Return [X, Y] of the center of cell containing provided text 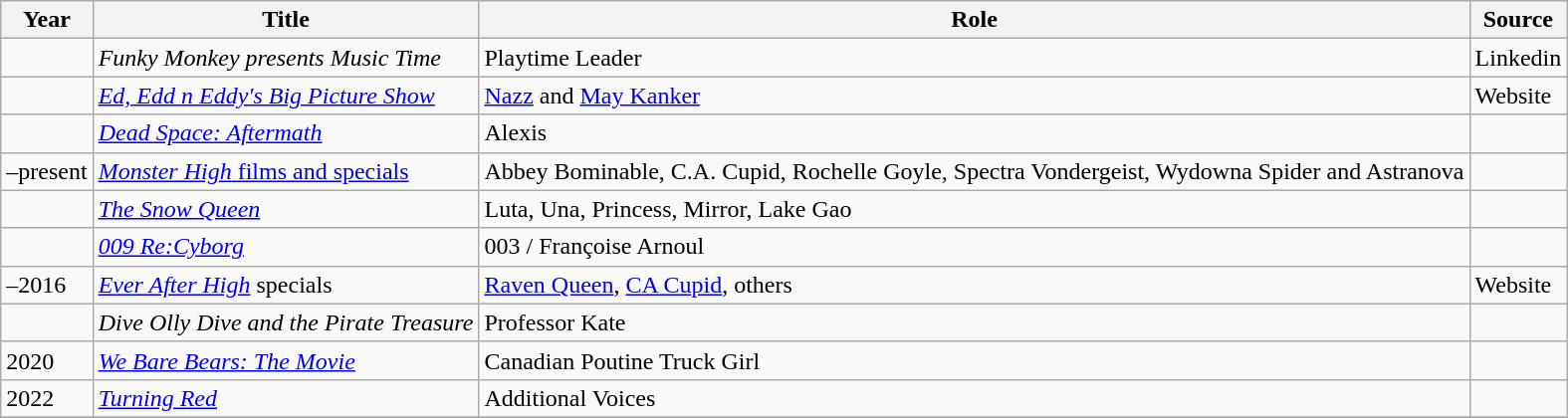
We Bare Bears: The Movie [286, 360]
Ed, Edd n Eddy's Big Picture Show [286, 96]
Dive Olly Dive and the Pirate Treasure [286, 322]
003 / Françoise Arnoul [974, 247]
Abbey Bominable, C.A. Cupid, Rochelle Goyle, Spectra Vondergeist, Wydowna Spider and Astranova [974, 171]
Linkedin [1518, 58]
–2016 [47, 285]
Canadian Poutine Truck Girl [974, 360]
Professor Kate [974, 322]
Ever After High specials [286, 285]
Monster High films and specials [286, 171]
–present [47, 171]
Alexis [974, 133]
Turning Red [286, 398]
009 Re:Cyborg [286, 247]
2020 [47, 360]
Year [47, 20]
Nazz and May Kanker [974, 96]
Source [1518, 20]
Luta, Una, Princess, Mirror, Lake Gao [974, 209]
The Snow Queen [286, 209]
Additional Voices [974, 398]
Raven Queen, CA Cupid, others [974, 285]
Dead Space: Aftermath [286, 133]
Title [286, 20]
2022 [47, 398]
Funky Monkey presents Music Time [286, 58]
Role [974, 20]
Playtime Leader [974, 58]
